Scan for the cell matching the given text and deliver its (X, Y) coordinate at center. 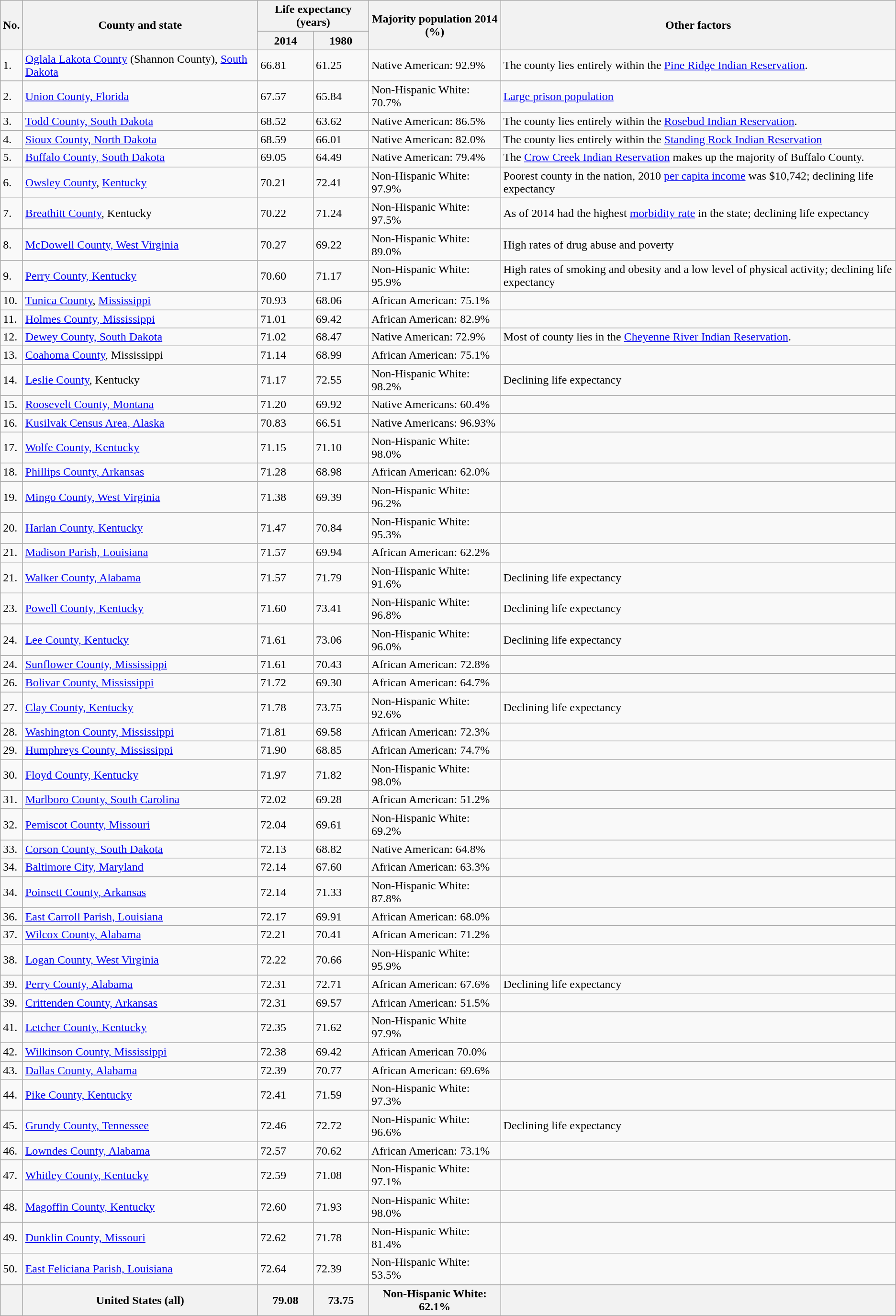
29. (11, 750)
44. (11, 1095)
13. (11, 355)
African American: 51.2% (435, 800)
The Crow Creek Indian Reservation makes up the majority of Buffalo County. (698, 158)
African American: 82.9% (435, 318)
Pike County, Kentucky (140, 1095)
72.64 (285, 1269)
42. (11, 1052)
1. (11, 65)
Non-Hispanic White: 92.6% (435, 707)
69.58 (341, 732)
Non-Hispanic White: 70.7% (435, 97)
66.81 (285, 65)
Phillips County, Arkansas (140, 472)
70.60 (285, 276)
47. (11, 1175)
Lee County, Kentucky (140, 640)
African American: 73.1% (435, 1151)
70.77 (341, 1070)
African American: 51.5% (435, 1002)
As of 2014 had the highest morbidity rate in the state; declining life expectancy (698, 214)
26. (11, 682)
Most of county lies in the Cheyenne River Indian Reservation. (698, 337)
68.82 (341, 849)
County and state (140, 25)
Kusilvak Census Area, Alaska (140, 423)
71.08 (341, 1175)
71.81 (285, 732)
Non-Hispanic White: 95.3% (435, 528)
Large prison population (698, 97)
Sioux County, North Dakota (140, 139)
Non-Hispanic White: 96.0% (435, 640)
Owsley County, Kentucky (140, 182)
10. (11, 300)
69.28 (341, 800)
Non-Hispanic White: 97.3% (435, 1095)
72.71 (341, 984)
36. (11, 917)
Poinsett County, Arkansas (140, 892)
72.38 (285, 1052)
65.84 (341, 97)
64.49 (341, 158)
Native American: 92.9% (435, 65)
Harlan County, Kentucky (140, 528)
20. (11, 528)
Native Americans: 96.93% (435, 423)
33. (11, 849)
Poorest county in the nation, 2010 per capita income was $10,742; declining life expectancy (698, 182)
72.62 (285, 1237)
Majority population 2014(%) (435, 25)
Non-Hispanic White: 87.8% (435, 892)
72.60 (285, 1207)
71.47 (285, 528)
Tunica County, Mississippi (140, 300)
30. (11, 775)
Non-Hispanic White: 69.2% (435, 825)
Native Americans: 60.4% (435, 405)
Non-Hispanic White: 53.5% (435, 1269)
3. (11, 121)
43. (11, 1070)
Non-Hispanic White: 89.0% (435, 244)
Dallas County, Alabama (140, 1070)
Native American: 72.9% (435, 337)
Native American: 82.0% (435, 139)
Crittenden County, Arkansas (140, 1002)
Dunklin County, Missouri (140, 1237)
Washington County, Mississippi (140, 732)
70.66 (341, 960)
Breathitt County, Kentucky (140, 214)
45. (11, 1126)
72.22 (285, 960)
71.15 (285, 447)
Non-Hispanic White: 96.2% (435, 497)
1980 (341, 41)
71.93 (341, 1207)
No. (11, 25)
7. (11, 214)
Non-Hispanic White: 62.1% (435, 1300)
71.72 (285, 682)
68.98 (341, 472)
Perry County, Alabama (140, 984)
McDowell County, West Virginia (140, 244)
68.85 (341, 750)
69.91 (341, 917)
70.83 (285, 423)
Baltimore City, Maryland (140, 867)
Other factors (698, 25)
11. (11, 318)
Non-Hispanic White: 96.8% (435, 608)
Union County, Florida (140, 97)
70.27 (285, 244)
Clay County, Kentucky (140, 707)
African American: 71.2% (435, 935)
Coahoma County, Mississippi (140, 355)
Lowndes County, Alabama (140, 1151)
69.92 (341, 405)
37. (11, 935)
19. (11, 497)
72.17 (285, 917)
African American: 74.7% (435, 750)
8. (11, 244)
72.72 (341, 1126)
East Carroll Parish, Louisiana (140, 917)
Sunflower County, Mississippi (140, 664)
71.20 (285, 405)
Whitley County, Kentucky (140, 1175)
African American: 62.2% (435, 553)
71.24 (341, 214)
Letcher County, Kentucky (140, 1027)
Mingo County, West Virginia (140, 497)
72.04 (285, 825)
Floyd County, Kentucky (140, 775)
69.61 (341, 825)
69.30 (341, 682)
70.21 (285, 182)
African American: 62.0% (435, 472)
68.52 (285, 121)
Humphreys County, Mississippi (140, 750)
71.01 (285, 318)
Dewey County, South Dakota (140, 337)
African American: 63.3% (435, 867)
Wilkinson County, Mississippi (140, 1052)
72.02 (285, 800)
2014 (285, 41)
31. (11, 800)
67.60 (341, 867)
70.41 (341, 935)
Perry County, Kentucky (140, 276)
Native American: 64.8% (435, 849)
68.06 (341, 300)
71.79 (341, 578)
71.33 (341, 892)
African American: 67.6% (435, 984)
71.59 (341, 1095)
72.13 (285, 849)
69.57 (341, 1002)
17. (11, 447)
Todd County, South Dakota (140, 121)
Non-Hispanic White: 97.1% (435, 1175)
71.02 (285, 337)
African American: 64.7% (435, 682)
72.55 (341, 380)
71.60 (285, 608)
East Feliciana Parish, Louisiana (140, 1269)
The county lies entirely within the Rosebud Indian Reservation. (698, 121)
Non-Hispanic White 97.9% (435, 1027)
Roosevelt County, Montana (140, 405)
Holmes County, Mississippi (140, 318)
Non-Hispanic White: 91.6% (435, 578)
32. (11, 825)
69.94 (341, 553)
70.62 (341, 1151)
Corson County, South Dakota (140, 849)
Wolfe County, Kentucky (140, 447)
Non-Hispanic White: 81.4% (435, 1237)
41. (11, 1027)
79.08 (285, 1300)
African American: 69.6% (435, 1070)
The county lies entirely within the Standing Rock Indian Reservation (698, 139)
72.35 (285, 1027)
Grundy County, Tennessee (140, 1126)
72.46 (285, 1126)
16. (11, 423)
4. (11, 139)
High rates of smoking and obesity and a low level of physical activity; declining life expectancy (698, 276)
Native American: 79.4% (435, 158)
Non-Hispanic White: 98.2% (435, 380)
66.51 (341, 423)
15. (11, 405)
68.99 (341, 355)
72.57 (285, 1151)
Wilcox County, Alabama (140, 935)
67.57 (285, 97)
70.43 (341, 664)
Logan County, West Virginia (140, 960)
Magoffin County, Kentucky (140, 1207)
69.05 (285, 158)
73.41 (341, 608)
46. (11, 1151)
73.06 (341, 640)
Walker County, Alabama (140, 578)
61.25 (341, 65)
71.82 (341, 775)
African American: 72.8% (435, 664)
66.01 (341, 139)
African American: 72.3% (435, 732)
African American 70.0% (435, 1052)
Marlboro County, South Carolina (140, 800)
70.22 (285, 214)
71.28 (285, 472)
18. (11, 472)
70.84 (341, 528)
68.47 (341, 337)
Bolivar County, Mississippi (140, 682)
5. (11, 158)
71.10 (341, 447)
71.14 (285, 355)
68.59 (285, 139)
High rates of drug abuse and poverty (698, 244)
28. (11, 732)
71.90 (285, 750)
Life expectancy (years) (313, 16)
50. (11, 1269)
Madison Parish, Louisiana (140, 553)
9. (11, 276)
48. (11, 1207)
Oglala Lakota County (Shannon County), South Dakota (140, 65)
71.97 (285, 775)
United States (all) (140, 1300)
63.62 (341, 121)
23. (11, 608)
African American: 68.0% (435, 917)
70.93 (285, 300)
49. (11, 1237)
38. (11, 960)
Pemiscot County, Missouri (140, 825)
72.21 (285, 935)
2. (11, 97)
Non-Hispanic White: 97.9% (435, 182)
Native American: 86.5% (435, 121)
27. (11, 707)
Buffalo County, South Dakota (140, 158)
The county lies entirely within the Pine Ridge Indian Reservation. (698, 65)
Leslie County, Kentucky (140, 380)
Powell County, Kentucky (140, 608)
6. (11, 182)
71.38 (285, 497)
69.22 (341, 244)
71.62 (341, 1027)
Non-Hispanic White: 97.5% (435, 214)
69.39 (341, 497)
Non-Hispanic White: 96.6% (435, 1126)
72.59 (285, 1175)
14. (11, 380)
12. (11, 337)
